Search for the cell housing the specified text and yield its [X, Y] center coordinate. 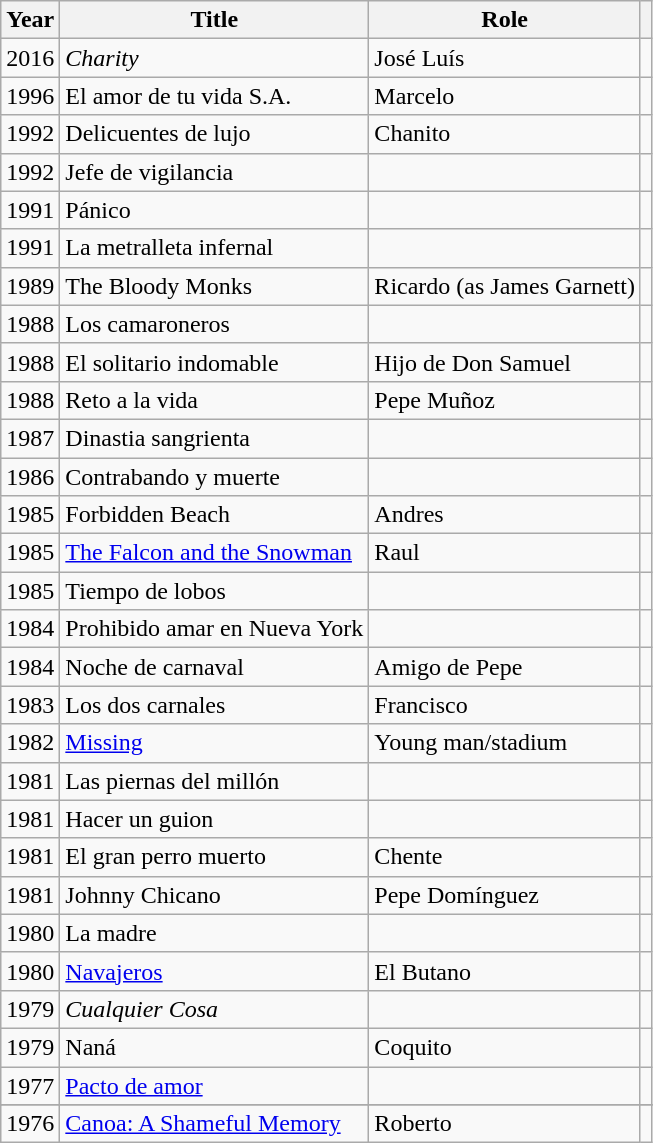
Roberto [505, 1124]
Coquito [505, 1047]
Noche de carnaval [214, 667]
Hijo de Don Samuel [505, 362]
Contrabando y muerte [214, 477]
Chente [505, 857]
1977 [30, 1085]
1986 [30, 477]
Year [30, 20]
Los camaroneros [214, 324]
The Falcon and the Snowman [214, 553]
Navajeros [214, 971]
Francisco [505, 705]
Ricardo (as James Garnett) [505, 286]
Chanito [505, 134]
1987 [30, 438]
1976 [30, 1124]
1982 [30, 743]
Andres [505, 515]
Pánico [214, 210]
2016 [30, 58]
Raul [505, 553]
El gran perro muerto [214, 857]
Title [214, 20]
Amigo de Pepe [505, 667]
Naná [214, 1047]
Pacto de amor [214, 1085]
1983 [30, 705]
Pepe Muñoz [505, 400]
José Luís [505, 58]
El amor de tu vida S.A. [214, 96]
La madre [214, 933]
Canoa: A Shameful Memory [214, 1124]
Los dos carnales [214, 705]
Charity [214, 58]
Prohibido amar en Nueva York [214, 629]
La metralleta infernal [214, 248]
Jefe de vigilancia [214, 172]
Delicuentes de lujo [214, 134]
1989 [30, 286]
Reto a la vida [214, 400]
Dinastia sangrienta [214, 438]
Johnny Chicano [214, 895]
1996 [30, 96]
Tiempo de lobos [214, 591]
El solitario indomable [214, 362]
Young man/stadium [505, 743]
Role [505, 20]
Forbidden Beach [214, 515]
Cualquier Cosa [214, 1009]
El Butano [505, 971]
Las piernas del millón [214, 781]
The Bloody Monks [214, 286]
Hacer un guion [214, 819]
Missing [214, 743]
Pepe Domínguez [505, 895]
Marcelo [505, 96]
